Search for the cell housing the specified text and yield its [x, y] center coordinate. 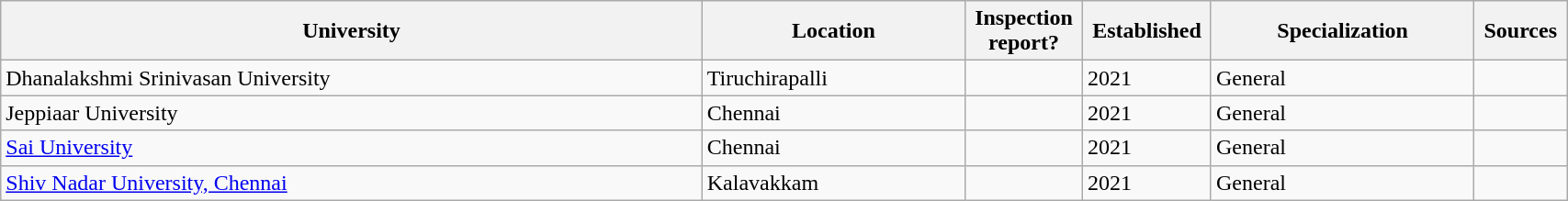
Sai University [352, 148]
Established [1147, 31]
Location [833, 31]
Shiv Nadar University, Chennai [352, 183]
Sources [1521, 31]
Jeppiaar University [352, 113]
Dhanalakshmi Srinivasan University [352, 78]
Kalavakkam [833, 183]
University [352, 31]
Tiruchirapalli [833, 78]
Specialization [1342, 31]
Inspection report? [1024, 31]
